Scan for the cell matching the given text and deliver its (x, y) coordinate at center. 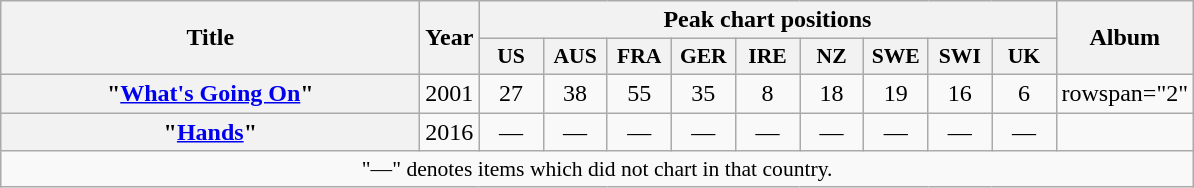
2016 (450, 131)
Album (1125, 38)
NZ (832, 57)
US (511, 57)
"Hands" (210, 131)
SWE (896, 57)
19 (896, 93)
Year (450, 38)
6 (1024, 93)
27 (511, 93)
"—" denotes items which did not chart in that country. (598, 169)
Title (210, 38)
16 (960, 93)
35 (703, 93)
8 (767, 93)
"What's Going On" (210, 93)
FRA (639, 57)
38 (575, 93)
55 (639, 93)
UK (1024, 57)
AUS (575, 57)
rowspan="2" (1125, 93)
IRE (767, 57)
GER (703, 57)
SWI (960, 57)
Peak chart positions (768, 20)
18 (832, 93)
2001 (450, 93)
